Return the (X, Y) coordinate for the center point of the cell that contains the specified text.  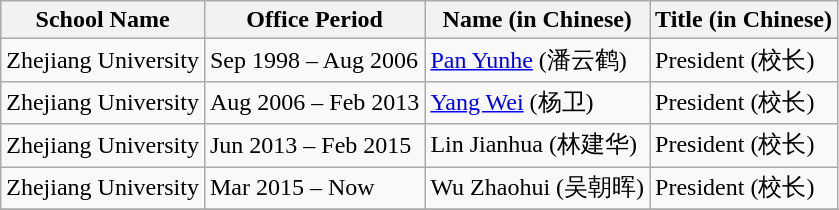
Lin Jianhua (林建华) (538, 146)
Pan Yunhe (潘云鹤) (538, 60)
Yang Wei (杨卫) (538, 102)
Title (in Chinese) (744, 20)
Wu Zhaohui (吴朝晖) (538, 188)
Name (in Chinese) (538, 20)
Sep 1998 – Aug 2006 (314, 60)
Aug 2006 – Feb 2013 (314, 102)
Jun 2013 – Feb 2015 (314, 146)
Office Period (314, 20)
Mar 2015 – Now (314, 188)
School Name (103, 20)
